Pinpoint the cell where the given text exists, returning its [X, Y] midpoint coordinate. 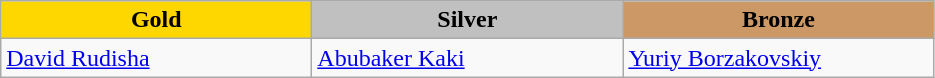
Abubaker Kaki [468, 58]
David Rudisha [156, 58]
Gold [156, 20]
Yuriy Borzakovskiy [778, 58]
Silver [468, 20]
Bronze [778, 20]
